From the cell containing the given text, extract its center point as (X, Y) coordinate. 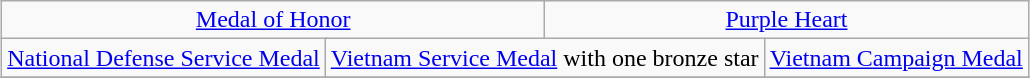
Vietnam Service Medal with one bronze star (544, 58)
National Defense Service Medal (164, 58)
Vietnam Campaign Medal (896, 58)
Medal of Honor (274, 20)
Purple Heart (787, 20)
